Return [X, Y] of the center of cell containing provided text 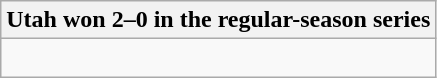
Utah won 2–0 in the regular-season series [218, 20]
